Capture the cell that displays the provided text and extract its (x, y) central coordinate. 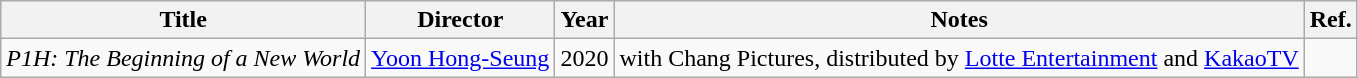
Ref. (1330, 20)
2020 (584, 58)
Yoon Hong-Seung (460, 58)
Title (184, 20)
Director (460, 20)
with Chang Pictures, distributed by Lotte Entertainment and KakaoTV (959, 58)
Year (584, 20)
Notes (959, 20)
P1H: The Beginning of a New World (184, 58)
